Output the [x, y] coordinate of the center of the cell containing the given text.  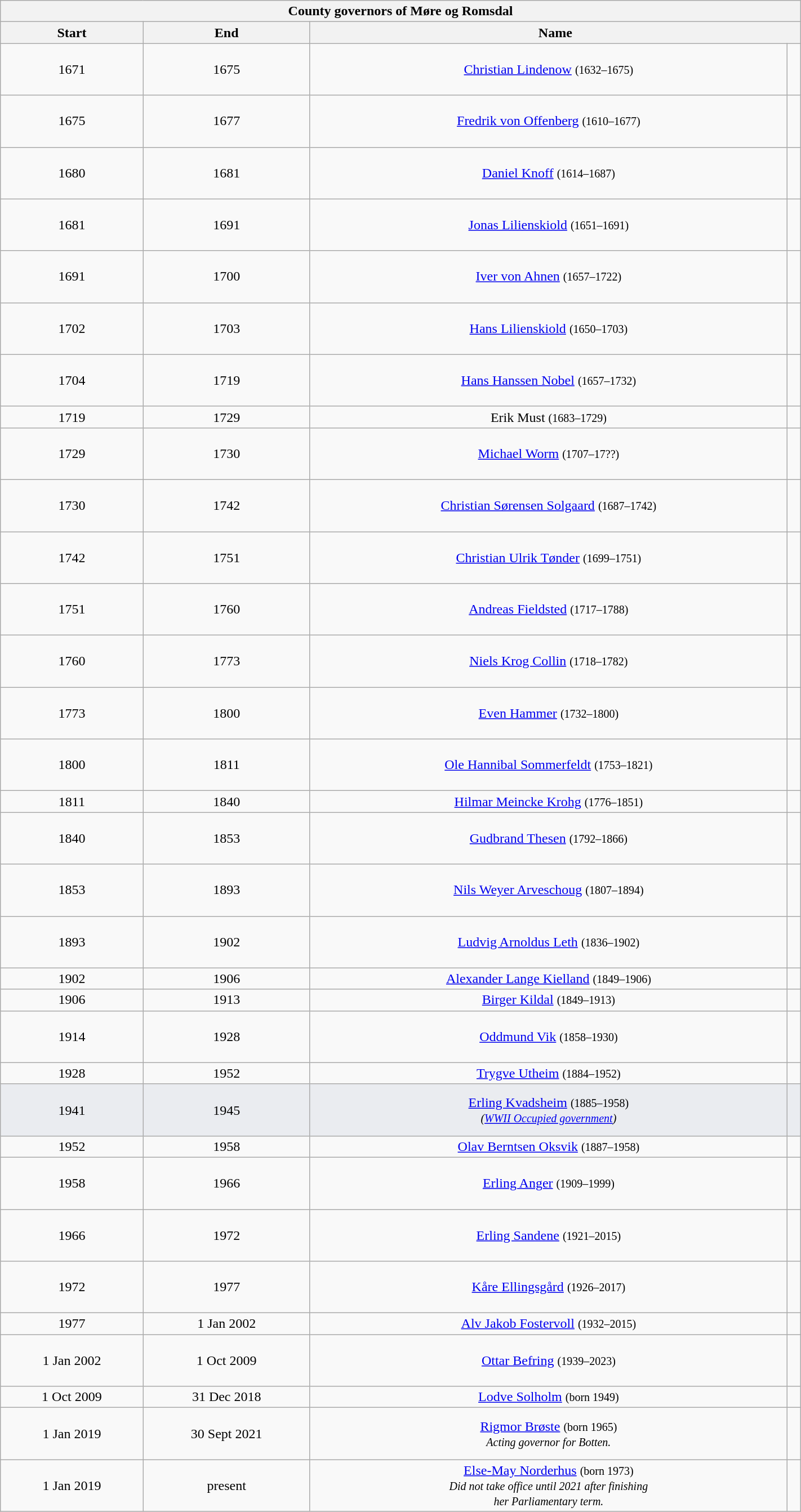
Lodve Solholm (born 1949) [549, 1397]
Michael Worm (1707–17??) [549, 453]
Kåre Ellingsgård (1926–2017) [549, 1287]
1913 [226, 1000]
Olav Berntsen Oksvik (1887–1958) [549, 1146]
31 Dec 2018 [226, 1397]
1941 [72, 1110]
Rigmor Brøste (born 1965)Acting governor for Botten. [549, 1434]
1703 [226, 328]
Ludvig Arnoldus Leth (1836–1902) [549, 942]
Daniel Knoff (1614–1687) [549, 173]
Christian Ulrik Tønder (1699–1751) [549, 558]
Christian Lindenow (1632–1675) [549, 69]
Hans Lilienskiold (1650–1703) [549, 328]
1700 [226, 277]
Jonas Lilienskiold (1651–1691) [549, 225]
Erling Sandene (1921–2015) [549, 1235]
Christian Sørensen Solgaard (1687–1742) [549, 505]
Alexander Lange Kielland (1849–1906) [549, 979]
Trygve Utheim (1884–1952) [549, 1073]
Even Hammer (1732–1800) [549, 713]
Alv Jakob Fostervoll (1932–2015) [549, 1324]
1671 [72, 69]
Erling Anger (1909–1999) [549, 1183]
Andreas Fieldsted (1717–1788) [549, 610]
Fredrik von Offenberg (1610–1677) [549, 121]
1702 [72, 328]
1680 [72, 173]
County governors of Møre og Romsdal [400, 11]
Oddmund Vik (1858–1930) [549, 1037]
Start [72, 33]
Else-May Norderhus (born 1973)Did not take office until 2021 after finishingher Parliamentary term. [549, 1486]
Nils Weyer Arveschoug (1807–1894) [549, 890]
Erling Kvadsheim (1885–1958)(WWII Occupied government) [549, 1110]
Gudbrand Thesen (1792–1866) [549, 838]
Erik Must (1683–1729) [549, 417]
1677 [226, 121]
Hans Hanssen Nobel (1657–1732) [549, 380]
1945 [226, 1110]
End [226, 33]
Hilmar Meincke Krohg (1776–1851) [549, 802]
Ottar Befring (1939–2023) [549, 1360]
present [226, 1486]
30 Sept 2021 [226, 1434]
Ole Hannibal Sommerfeldt (1753–1821) [549, 765]
1914 [72, 1037]
Name [555, 33]
1704 [72, 380]
Niels Krog Collin (1718–1782) [549, 661]
Birger Kildal (1849–1913) [549, 1000]
Iver von Ahnen (1657–1722) [549, 277]
